Detect which cell encompasses the target text, then output its (X, Y) center coordinate. 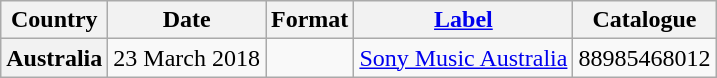
Sony Music Australia (464, 58)
Australia (54, 58)
23 March 2018 (187, 58)
Country (54, 20)
88985468012 (644, 58)
Label (464, 20)
Format (310, 20)
Date (187, 20)
Catalogue (644, 20)
